Return (x, y) of the center of cell containing provided text 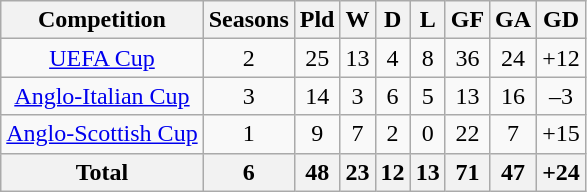
0 (428, 134)
GA (514, 20)
9 (317, 134)
4 (392, 58)
GD (562, 20)
25 (317, 58)
Anglo-Italian Cup (102, 96)
1 (248, 134)
23 (358, 172)
W (358, 20)
71 (467, 172)
Seasons (248, 20)
14 (317, 96)
–3 (562, 96)
22 (467, 134)
Anglo-Scottish Cup (102, 134)
16 (514, 96)
+12 (562, 58)
8 (428, 58)
+24 (562, 172)
Pld (317, 20)
12 (392, 172)
47 (514, 172)
5 (428, 96)
Total (102, 172)
L (428, 20)
UEFA Cup (102, 58)
36 (467, 58)
D (392, 20)
48 (317, 172)
Competition (102, 20)
GF (467, 20)
+15 (562, 134)
24 (514, 58)
